For the text-containing cell, return its midpoint in [X, Y] coordinate format. 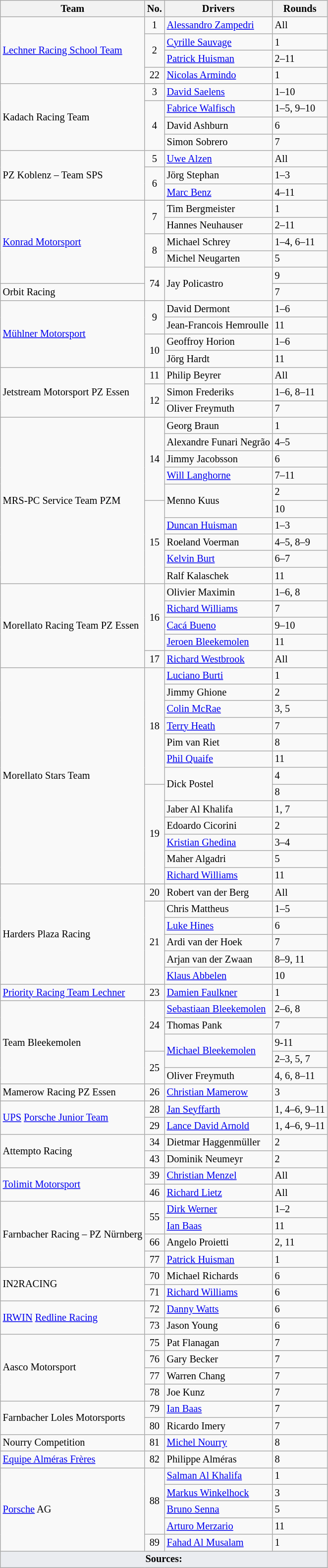
Jimmy Ghione [219, 692]
46 [155, 1192]
4–5 [300, 442]
Ralf Kalaschek [219, 576]
75 [155, 1343]
Christian Menzel [219, 1176]
8–9, 11 [300, 959]
Jeroen Bleekemolen [219, 642]
Richard Lietz [219, 1192]
Jan Seyffarth [219, 1109]
Priority Racing Team Lechner [72, 992]
Orbit Racing [72, 292]
Alexandre Funari Negrão [219, 442]
88 [155, 1501]
Cyrille Sauvage [219, 42]
Fabrice Walfisch [219, 108]
Georg Braun [219, 426]
20 [155, 892]
18 [155, 726]
Nourry Competition [72, 1443]
Philippe Alméras [219, 1459]
17 [155, 659]
3–4 [300, 842]
39 [155, 1176]
6–7 [300, 559]
Dick Postel [219, 784]
21 [155, 942]
Lance David Arnold [219, 1126]
Menno Kuus [219, 500]
PZ Koblenz – Team SPS [72, 175]
29 [155, 1126]
Roeland Voerman [219, 542]
Michel Neugarten [219, 259]
Equipe Alméras Frères [72, 1459]
43 [155, 1159]
Jason Young [219, 1326]
22 [155, 75]
26 [155, 1092]
Duncan Huisman [219, 526]
Kristian Ghedina [219, 842]
81 [155, 1443]
2, 11 [300, 1243]
Morellato Stars Team [72, 776]
Alessandro Zampedri [219, 25]
78 [155, 1393]
Porsche AG [72, 1509]
12 [155, 400]
Farnbacher Loles Motorsports [72, 1417]
Pat Flanagan [219, 1343]
1–10 [300, 92]
Pim van Riet [219, 742]
71 [155, 1293]
Morellato Racing Team PZ Essen [72, 625]
89 [155, 1543]
4–11 [300, 192]
Edoardo Cicorini [219, 826]
34 [155, 1142]
79 [155, 1409]
Lechner Racing School Team [72, 51]
Michael Schrey [219, 242]
15 [155, 542]
Jay Policastro [219, 283]
Michael Bleekemolen [219, 1050]
Christian Mamerow [219, 1092]
Will Langhorne [219, 476]
Jaber Al Khalifa [219, 809]
Attempto Racing [72, 1150]
Luke Hines [219, 925]
Phil Quaife [219, 759]
Arjan van der Zwaan [219, 959]
Robert van der Berg [219, 892]
24 [155, 1026]
David Dermont [219, 309]
Nicolas Armindo [219, 75]
Fahad Al Musalam [219, 1543]
9–10 [300, 626]
16 [155, 617]
Damien Faulkner [219, 992]
Jetstream Motorsport PZ Essen [72, 392]
Jörg Hardt [219, 359]
72 [155, 1309]
80 [155, 1426]
2–3, 5, 7 [300, 1059]
David Saelens [219, 92]
Drivers [219, 8]
Farnbacher Racing – PZ Nürnberg [72, 1235]
23 [155, 992]
Tim Bergmeister [219, 209]
73 [155, 1326]
Mühlner Motorsport [72, 334]
19 [155, 834]
55 [155, 1218]
Kelvin Burt [219, 559]
Ricardo Imery [219, 1426]
Markus Winkelhock [219, 1493]
Uwe Alzen [219, 159]
UPS Porsche Junior Team [72, 1118]
David Ashburn [219, 125]
Michael Richards [219, 1276]
4–5, 8–9 [300, 542]
Gary Becker [219, 1359]
Marc Benz [219, 192]
Salman Al Khalifa [219, 1476]
Colin McRae [219, 709]
Dietmar Haggenmüller [219, 1142]
Thomas Pank [219, 1026]
14 [155, 459]
Klaus Abbelen [219, 975]
Chris Mattheus [219, 909]
1–5, 9–10 [300, 108]
Angelo Proietti [219, 1243]
Sebastiaan Bleekemolen [219, 1009]
Dirk Werner [219, 1209]
76 [155, 1359]
Philip Beyrer [219, 376]
Konrad Motorsport [72, 242]
Luciano Burti [219, 676]
70 [155, 1276]
1–6, 8 [300, 592]
Tolimit Motorsport [72, 1184]
Maher Algadri [219, 859]
1–2 [300, 1209]
4, 6, 8–11 [300, 1076]
Jean-Francois Hemroulle [219, 325]
Team [72, 8]
25 [155, 1067]
No. [155, 8]
Arturo Merzario [219, 1526]
1–5 [300, 909]
74 [155, 283]
1–6, 8–11 [300, 392]
3, 5 [300, 709]
Aasco Motorsport [72, 1367]
Danny Watts [219, 1309]
Joe Kunz [219, 1393]
Ardi van der Hoek [219, 942]
Hannes Neuhauser [219, 225]
Richard Westbrook [219, 659]
Olivier Maximin [219, 592]
Mamerow Racing PZ Essen [72, 1092]
Terry Heath [219, 726]
Simon Sobrero [219, 142]
Simon Frederiks [219, 392]
7–11 [300, 476]
9-11 [300, 1042]
Team Bleekemolen [72, 1042]
MRS-PC Service Team PZM [72, 500]
Michel Nourry [219, 1443]
Jörg Stephan [219, 175]
Sources: [164, 1559]
IRWIN Redline Racing [72, 1318]
Jimmy Jacobsson [219, 459]
Cacá Bueno [219, 626]
Geoffroy Horion [219, 342]
1, 7 [300, 809]
1–4, 6–11 [300, 242]
2–6, 8 [300, 1009]
28 [155, 1109]
82 [155, 1459]
Warren Chang [219, 1376]
Dominik Neumeyr [219, 1159]
Bruno Senna [219, 1509]
66 [155, 1243]
IN2RACING [72, 1284]
Harders Plaza Racing [72, 934]
Rounds [300, 8]
Kadach Racing Team [72, 117]
